Scan for the cell matching the given text and deliver its [x, y] coordinate at center. 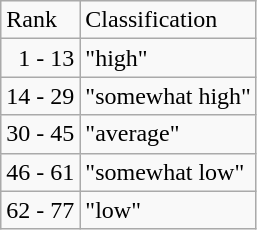
Classification [168, 20]
46 - 61 [40, 172]
14 - 29 [40, 96]
"low" [168, 210]
"somewhat high" [168, 96]
1 - 13 [40, 58]
30 - 45 [40, 134]
"somewhat low" [168, 172]
Rank [40, 20]
62 - 77 [40, 210]
"high" [168, 58]
"average" [168, 134]
